Extract the (X, Y) coordinate from the center of the cell holding the provided text.  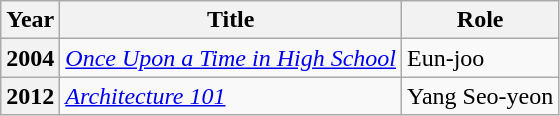
Year (30, 20)
2004 (30, 58)
Yang Seo-yeon (480, 96)
2012 (30, 96)
Role (480, 20)
Eun-joo (480, 58)
Title (231, 20)
Once Upon a Time in High School (231, 58)
Architecture 101 (231, 96)
